Find where the given text appears and provide that cell's center as (x, y) coordinate. 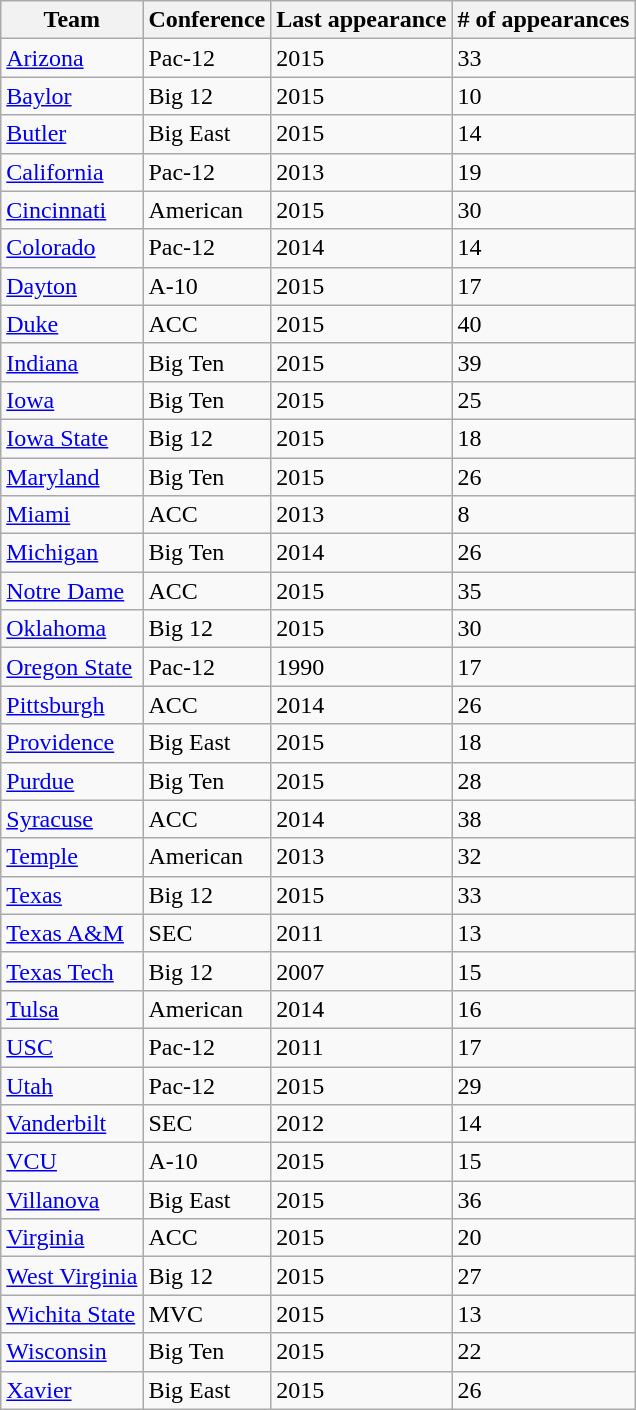
# of appearances (544, 20)
Villanova (72, 1200)
Michigan (72, 553)
MVC (207, 1314)
Team (72, 20)
39 (544, 362)
Texas A&M (72, 933)
Wisconsin (72, 1352)
16 (544, 1009)
29 (544, 1085)
2012 (362, 1124)
Butler (72, 134)
Colorado (72, 248)
40 (544, 324)
VCU (72, 1162)
Pittsburgh (72, 705)
Texas Tech (72, 971)
Iowa State (72, 438)
38 (544, 819)
8 (544, 515)
Conference (207, 20)
36 (544, 1200)
Providence (72, 743)
2007 (362, 971)
20 (544, 1238)
Cincinnati (72, 210)
Notre Dame (72, 591)
Temple (72, 857)
Indiana (72, 362)
Wichita State (72, 1314)
Miami (72, 515)
28 (544, 781)
Oklahoma (72, 629)
West Virginia (72, 1276)
19 (544, 172)
Virginia (72, 1238)
Utah (72, 1085)
10 (544, 96)
Arizona (72, 58)
Texas (72, 895)
1990 (362, 667)
Vanderbilt (72, 1124)
Xavier (72, 1390)
35 (544, 591)
Dayton (72, 286)
Maryland (72, 477)
Oregon State (72, 667)
Tulsa (72, 1009)
Syracuse (72, 819)
Last appearance (362, 20)
32 (544, 857)
USC (72, 1047)
Duke (72, 324)
Baylor (72, 96)
22 (544, 1352)
27 (544, 1276)
25 (544, 400)
Iowa (72, 400)
California (72, 172)
Purdue (72, 781)
